Provide the [X, Y] coordinate of the cell's center where the given text is located.  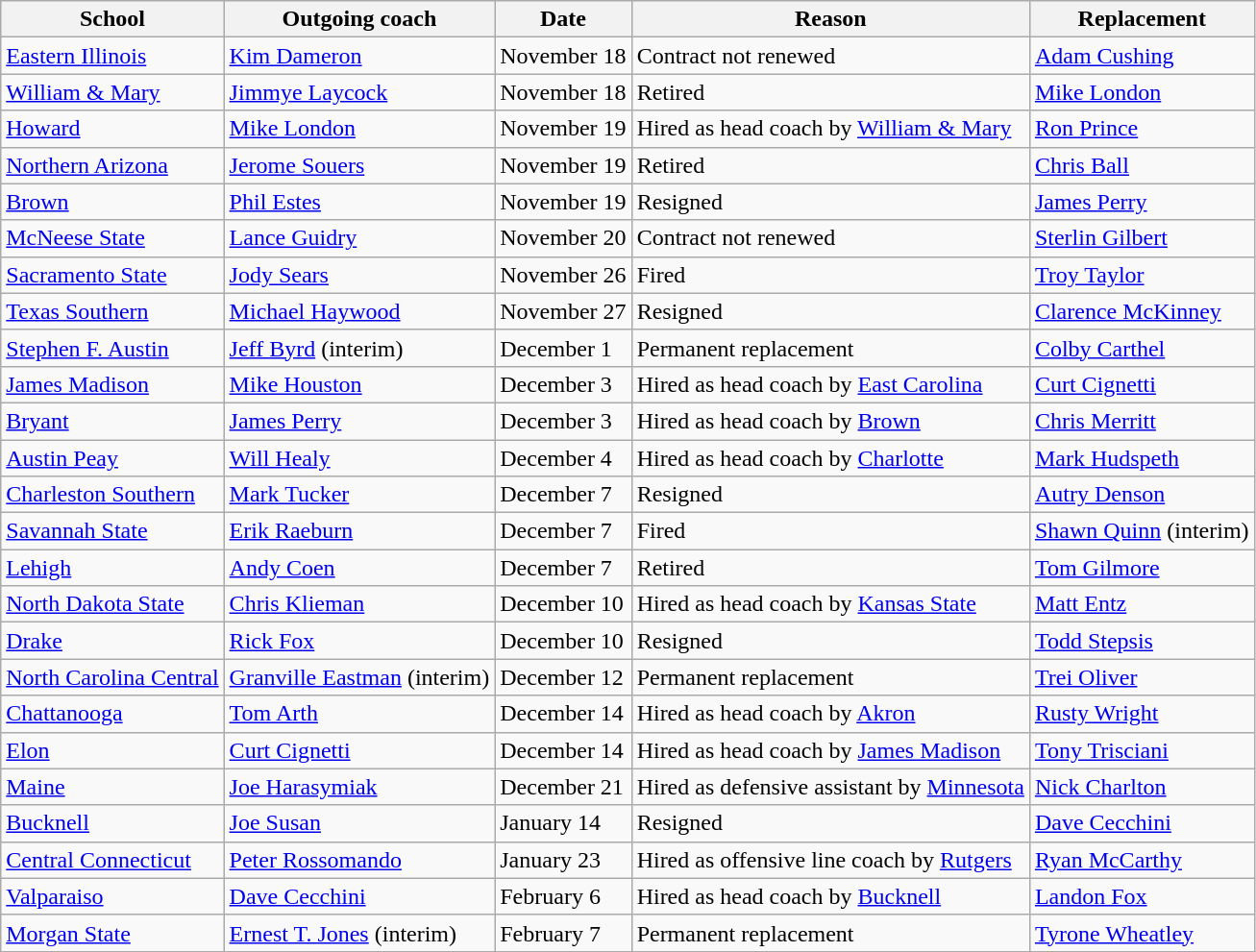
December 21 [563, 787]
Will Healy [359, 458]
Peter Rossomando [359, 860]
Mark Tucker [359, 495]
North Dakota State [112, 604]
Replacement [1142, 19]
Hired as offensive line coach by Rutgers [830, 860]
Howard [112, 129]
Jimmye Laycock [359, 92]
School [112, 19]
November 27 [563, 311]
Eastern Illinois [112, 56]
Lehigh [112, 568]
January 23 [563, 860]
February 6 [563, 896]
January 14 [563, 823]
Tony Trisciani [1142, 750]
William & Mary [112, 92]
Trei Oliver [1142, 677]
Joe Susan [359, 823]
Hired as head coach by Bucknell [830, 896]
Sacramento State [112, 275]
Lance Guidry [359, 238]
Rick Fox [359, 641]
Brown [112, 202]
Jerome Souers [359, 165]
Chattanooga [112, 714]
Outgoing coach [359, 19]
Mark Hudspeth [1142, 458]
Hired as head coach by William & Mary [830, 129]
November 26 [563, 275]
James Madison [112, 384]
Tyrone Wheatley [1142, 933]
Shawn Quinn (interim) [1142, 531]
Troy Taylor [1142, 275]
Ryan McCarthy [1142, 860]
February 7 [563, 933]
Drake [112, 641]
Landon Fox [1142, 896]
Clarence McKinney [1142, 311]
Morgan State [112, 933]
Northern Arizona [112, 165]
Michael Haywood [359, 311]
Bucknell [112, 823]
Autry Denson [1142, 495]
Elon [112, 750]
Rusty Wright [1142, 714]
Maine [112, 787]
Hired as head coach by Kansas State [830, 604]
Hired as head coach by James Madison [830, 750]
Savannah State [112, 531]
December 12 [563, 677]
Date [563, 19]
Chris Merritt [1142, 421]
Reason [830, 19]
Andy Coen [359, 568]
Chris Ball [1142, 165]
Stephen F. Austin [112, 348]
Granville Eastman (interim) [359, 677]
Valparaiso [112, 896]
Erik Raeburn [359, 531]
McNeese State [112, 238]
Central Connecticut [112, 860]
North Carolina Central [112, 677]
Hired as head coach by Akron [830, 714]
Chris Klieman [359, 604]
Mike Houston [359, 384]
Texas Southern [112, 311]
Ernest T. Jones (interim) [359, 933]
Hired as head coach by East Carolina [830, 384]
Nick Charlton [1142, 787]
Kim Dameron [359, 56]
December 1 [563, 348]
Colby Carthel [1142, 348]
Austin Peay [112, 458]
Sterlin Gilbert [1142, 238]
Hired as defensive assistant by Minnesota [830, 787]
Adam Cushing [1142, 56]
Todd Stepsis [1142, 641]
Jody Sears [359, 275]
Joe Harasymiak [359, 787]
Charleston Southern [112, 495]
November 20 [563, 238]
Matt Entz [1142, 604]
December 4 [563, 458]
Hired as head coach by Brown [830, 421]
Bryant [112, 421]
Jeff Byrd (interim) [359, 348]
Hired as head coach by Charlotte [830, 458]
Tom Gilmore [1142, 568]
Ron Prince [1142, 129]
Tom Arth [359, 714]
Phil Estes [359, 202]
